Identify which cell holds the provided text, then report its (X, Y) central coordinate. 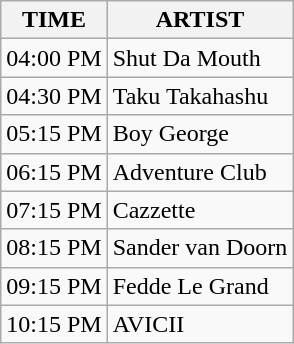
Shut Da Mouth (200, 58)
ARTIST (200, 20)
06:15 PM (54, 172)
05:15 PM (54, 134)
Taku Takahashu (200, 96)
04:30 PM (54, 96)
07:15 PM (54, 210)
TIME (54, 20)
10:15 PM (54, 324)
09:15 PM (54, 286)
08:15 PM (54, 248)
Adventure Club (200, 172)
Cazzette (200, 210)
Sander van Doorn (200, 248)
Fedde Le Grand (200, 286)
Boy George (200, 134)
AVICII (200, 324)
04:00 PM (54, 58)
